Scan for the cell matching the given text and deliver its (X, Y) coordinate at center. 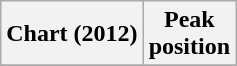
Chart (2012) (72, 34)
Peakposition (189, 34)
